Pinpoint the cell where the given text exists, returning its [x, y] midpoint coordinate. 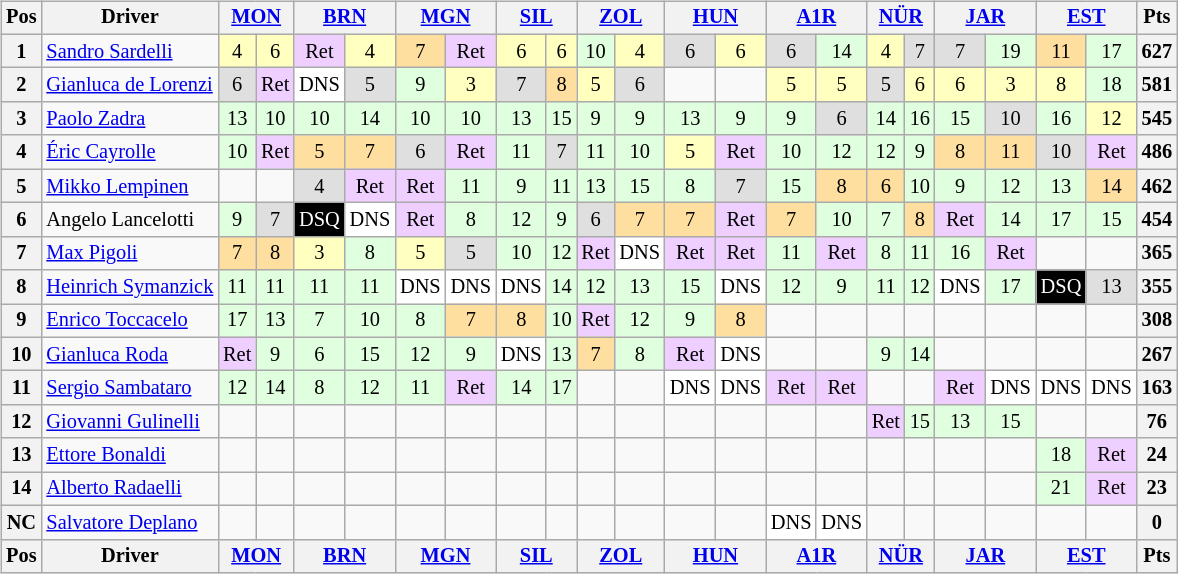
486 [1157, 152]
Enrico Toccacelo [130, 321]
76 [1157, 422]
Sandro Sardelli [130, 51]
Angelo Lancelotti [130, 220]
23 [1157, 489]
Ettore Bonaldi [130, 455]
Salvatore Deplano [130, 522]
1 [21, 51]
308 [1157, 321]
21 [1061, 489]
2 [21, 85]
462 [1157, 186]
267 [1157, 354]
Giovanni Gulinelli [130, 422]
NC [21, 522]
Heinrich Symanzick [130, 287]
355 [1157, 287]
Éric Cayrolle [130, 152]
Gianluca de Lorenzi [130, 85]
0 [1157, 522]
454 [1157, 220]
Gianluca Roda [130, 354]
19 [1010, 51]
Sergio Sambataro [130, 388]
627 [1157, 51]
581 [1157, 85]
Alberto Radaelli [130, 489]
Max Pigoli [130, 253]
Mikko Lempinen [130, 186]
Paolo Zadra [130, 119]
163 [1157, 388]
24 [1157, 455]
545 [1157, 119]
365 [1157, 253]
